Identify which cell holds the provided text, then report its [X, Y] central coordinate. 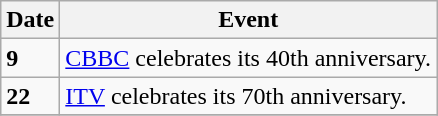
9 [30, 58]
ITV celebrates its 70th anniversary. [248, 96]
22 [30, 96]
Date [30, 20]
CBBC celebrates its 40th anniversary. [248, 58]
Event [248, 20]
